Extract the (X, Y) coordinate from the center of the cell holding the provided text.  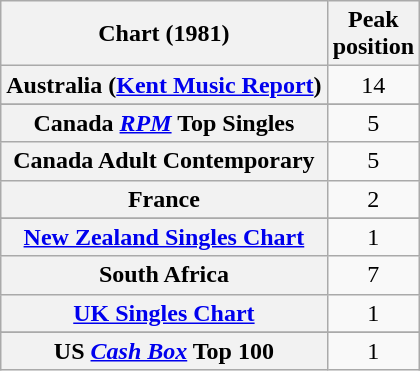
US Cash Box Top 100 (164, 351)
7 (373, 275)
Peakposition (373, 34)
New Zealand Singles Chart (164, 237)
Chart (1981) (164, 34)
2 (373, 199)
France (164, 199)
UK Singles Chart (164, 313)
South Africa (164, 275)
Canada RPM Top Singles (164, 123)
Australia (Kent Music Report) (164, 85)
14 (373, 85)
Canada Adult Contemporary (164, 161)
